Locate the cell with the specified text and output its (x, y) center coordinate. 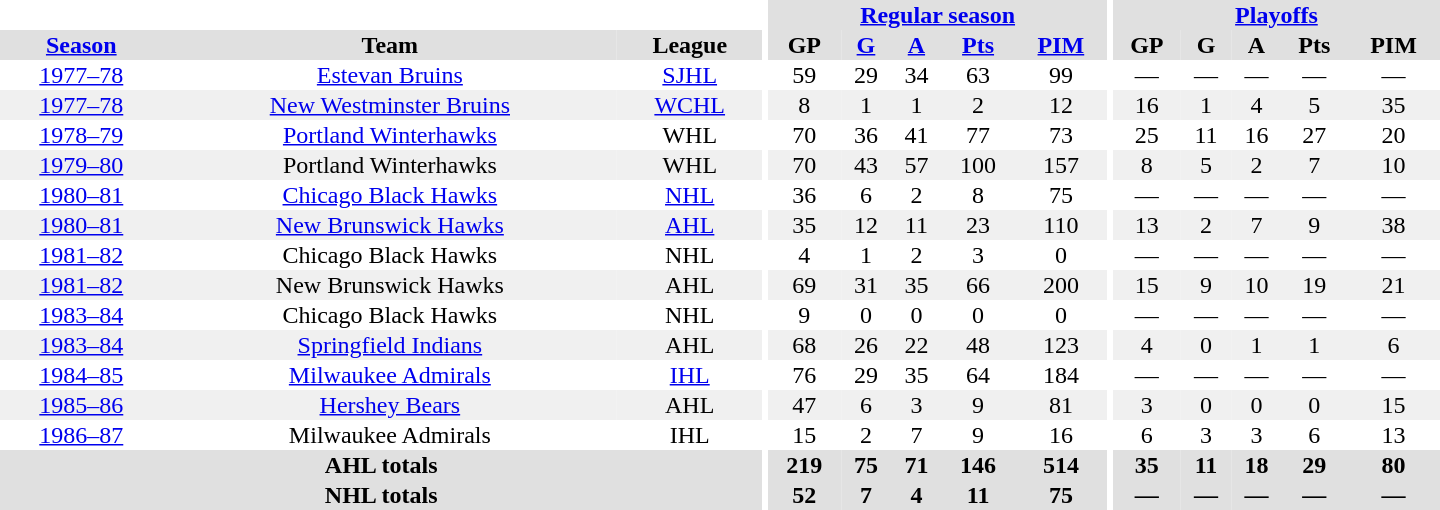
WCHL (690, 105)
41 (916, 135)
100 (978, 165)
Team (390, 45)
76 (804, 375)
200 (1060, 285)
68 (804, 345)
59 (804, 75)
146 (978, 465)
64 (978, 375)
34 (916, 75)
18 (1256, 465)
1978–79 (82, 135)
514 (1060, 465)
184 (1060, 375)
22 (916, 345)
80 (1394, 465)
Hershey Bears (390, 405)
57 (916, 165)
25 (1147, 135)
1979–80 (82, 165)
81 (1060, 405)
23 (978, 225)
Season (82, 45)
AHL totals (381, 465)
New Westminster Bruins (390, 105)
69 (804, 285)
71 (916, 465)
21 (1394, 285)
20 (1394, 135)
19 (1314, 285)
157 (1060, 165)
52 (804, 495)
73 (1060, 135)
31 (866, 285)
1984–85 (82, 375)
1986–87 (82, 435)
League (690, 45)
48 (978, 345)
27 (1314, 135)
77 (978, 135)
66 (978, 285)
Springfield Indians (390, 345)
43 (866, 165)
219 (804, 465)
1985–86 (82, 405)
63 (978, 75)
Regular season (938, 15)
NHL totals (381, 495)
26 (866, 345)
Estevan Bruins (390, 75)
123 (1060, 345)
38 (1394, 225)
SJHL (690, 75)
Playoffs (1276, 15)
110 (1060, 225)
47 (804, 405)
99 (1060, 75)
